Capture the cell that displays the provided text and extract its (X, Y) central coordinate. 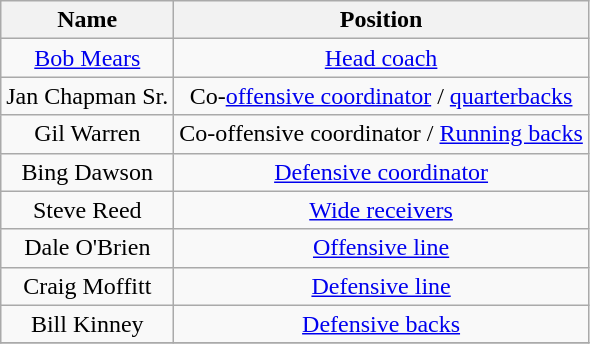
Steve Reed (88, 210)
Offensive line (382, 248)
Craig Moffitt (88, 286)
Head coach (382, 58)
Bing Dawson (88, 172)
Wide receivers (382, 210)
Jan Chapman Sr. (88, 96)
Defensive line (382, 286)
Co-offensive coordinator / Running backs (382, 134)
Dale O'Brien (88, 248)
Co-offensive coordinator / quarterbacks (382, 96)
Defensive backs (382, 324)
Bob Mears (88, 58)
Bill Kinney (88, 324)
Name (88, 20)
Defensive coordinator (382, 172)
Gil Warren (88, 134)
Position (382, 20)
